Return the [x, y] coordinate for the center point of the cell that contains the specified text.  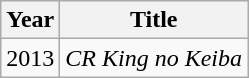
CR King no Keiba [154, 58]
2013 [30, 58]
Title [154, 20]
Year [30, 20]
